Provide the (X, Y) coordinate of the cell's center where the given text is located.  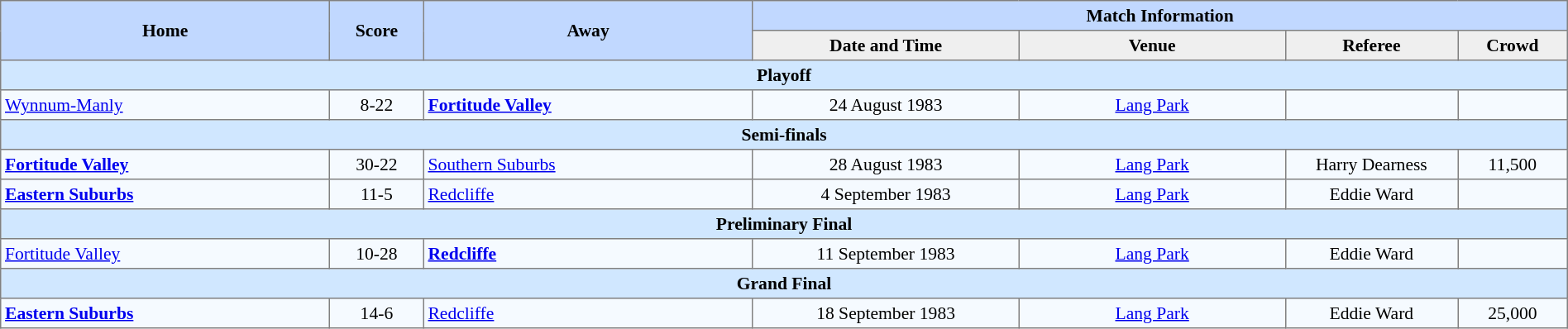
4 September 1983 (886, 194)
Match Information (1159, 16)
Grand Final (784, 284)
10-28 (377, 254)
Wynnum-Manly (165, 105)
Preliminary Final (784, 224)
Harry Dearness (1371, 164)
Venue (1152, 45)
Southern Suburbs (588, 164)
Semi-finals (784, 135)
28 August 1983 (886, 164)
8-22 (377, 105)
Home (165, 31)
Away (588, 31)
Date and Time (886, 45)
Crowd (1513, 45)
11-5 (377, 194)
Referee (1371, 45)
11,500 (1513, 164)
14-6 (377, 313)
18 September 1983 (886, 313)
30-22 (377, 164)
Score (377, 31)
25,000 (1513, 313)
11 September 1983 (886, 254)
Playoff (784, 75)
24 August 1983 (886, 105)
